Capture the cell that displays the provided text and extract its (x, y) central coordinate. 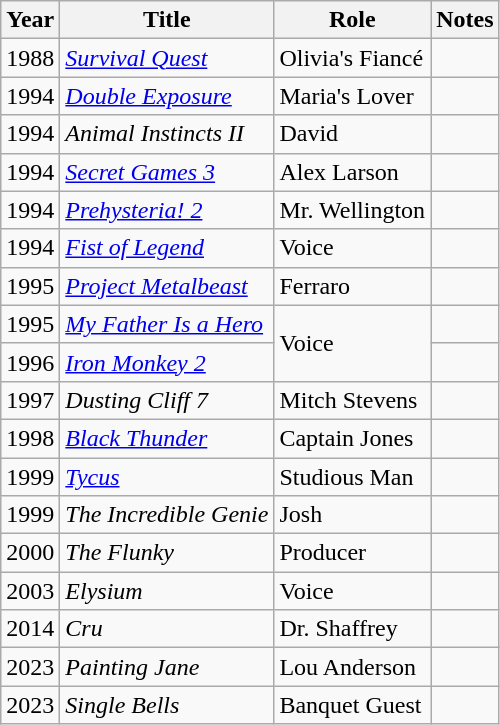
Fist of Legend (167, 248)
Double Exposure (167, 96)
Tycus (167, 477)
Dr. Shaffrey (352, 629)
Alex Larson (352, 172)
Josh (352, 515)
1997 (30, 400)
Olivia's Fiancé (352, 58)
1996 (30, 362)
Single Bells (167, 705)
Role (352, 20)
2000 (30, 553)
Mr. Wellington (352, 210)
David (352, 134)
Ferraro (352, 286)
Studious Man (352, 477)
Project Metalbeast (167, 286)
Producer (352, 553)
Black Thunder (167, 438)
Year (30, 20)
Dusting Cliff 7 (167, 400)
Captain Jones (352, 438)
Notes (465, 20)
Lou Anderson (352, 667)
The Incredible Genie (167, 515)
Secret Games 3 (167, 172)
Animal Instincts II (167, 134)
The Flunky (167, 553)
2003 (30, 591)
1988 (30, 58)
Title (167, 20)
Survival Quest (167, 58)
Banquet Guest (352, 705)
Elysium (167, 591)
1998 (30, 438)
2014 (30, 629)
Cru (167, 629)
Mitch Stevens (352, 400)
Maria's Lover (352, 96)
Prehysteria! 2 (167, 210)
Painting Jane (167, 667)
My Father Is a Hero (167, 324)
Iron Monkey 2 (167, 362)
